Pinpoint the cell where the given text exists, returning its [x, y] midpoint coordinate. 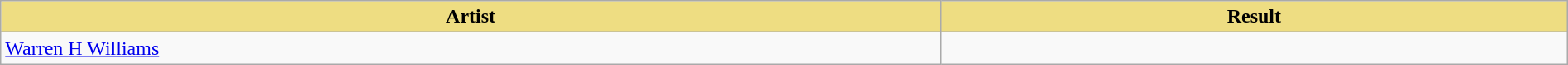
Warren H Williams [471, 48]
Artist [471, 17]
Result [1254, 17]
